From the cell containing the given text, extract its center point as [x, y] coordinate. 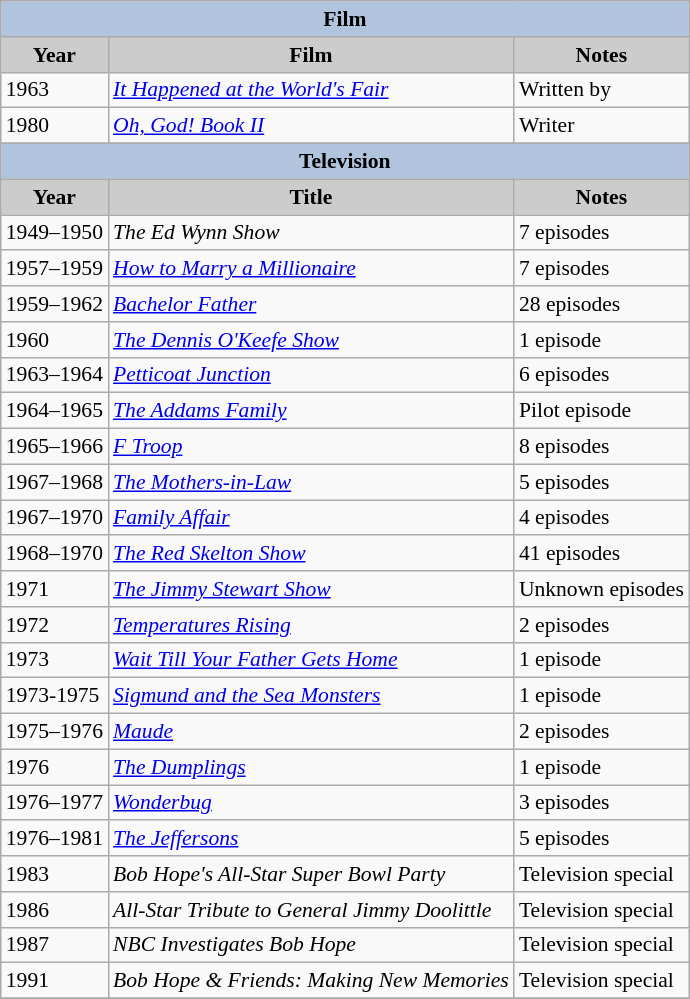
28 episodes [602, 304]
The Dennis O'Keefe Show [311, 340]
1975–1976 [54, 732]
The Jimmy Stewart Show [311, 589]
The Jeffersons [311, 839]
Petticoat Junction [311, 375]
1968–1970 [54, 554]
1967–1968 [54, 482]
Temperatures Rising [311, 625]
1976 [54, 767]
Bob Hope's All-Star Super Bowl Party [311, 874]
The Ed Wynn Show [311, 233]
The Mothers-in-Law [311, 482]
The Addams Family [311, 411]
The Red Skelton Show [311, 554]
1991 [54, 981]
Unknown episodes [602, 589]
1964–1965 [54, 411]
How to Marry a Millionaire [311, 269]
1986 [54, 910]
1971 [54, 589]
1973-1975 [54, 696]
1973 [54, 660]
8 episodes [602, 447]
1960 [54, 340]
1972 [54, 625]
Bob Hope & Friends: Making New Memories [311, 981]
Maude [311, 732]
NBC Investigates Bob Hope [311, 945]
1976–1977 [54, 803]
41 episodes [602, 554]
4 episodes [602, 518]
1967–1970 [54, 518]
Pilot episode [602, 411]
3 episodes [602, 803]
Writer [602, 126]
1987 [54, 945]
1980 [54, 126]
Family Affair [311, 518]
1959–1962 [54, 304]
F Troop [311, 447]
1983 [54, 874]
1963–1964 [54, 375]
Oh, God! Book II [311, 126]
Title [311, 197]
Written by [602, 90]
Bachelor Father [311, 304]
6 episodes [602, 375]
1949–1950 [54, 233]
It Happened at the World's Fair [311, 90]
1976–1981 [54, 839]
Sigmund and the Sea Monsters [311, 696]
All-Star Tribute to General Jimmy Doolittle [311, 910]
Wonderbug [311, 803]
1957–1959 [54, 269]
1965–1966 [54, 447]
Wait Till Your Father Gets Home [311, 660]
The Dumplings [311, 767]
1963 [54, 90]
Television [345, 162]
